Capture the cell that displays the provided text and extract its (X, Y) central coordinate. 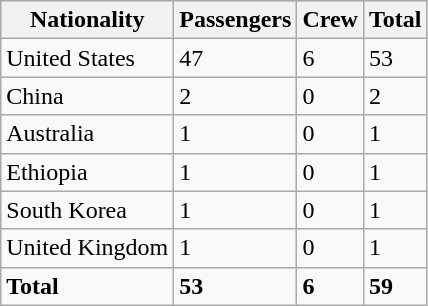
Passengers (236, 20)
Nationality (88, 20)
China (88, 96)
United States (88, 58)
Crew (330, 20)
Australia (88, 134)
59 (395, 286)
United Kingdom (88, 248)
Ethiopia (88, 172)
47 (236, 58)
South Korea (88, 210)
